Return [x, y] of the center of cell containing provided text 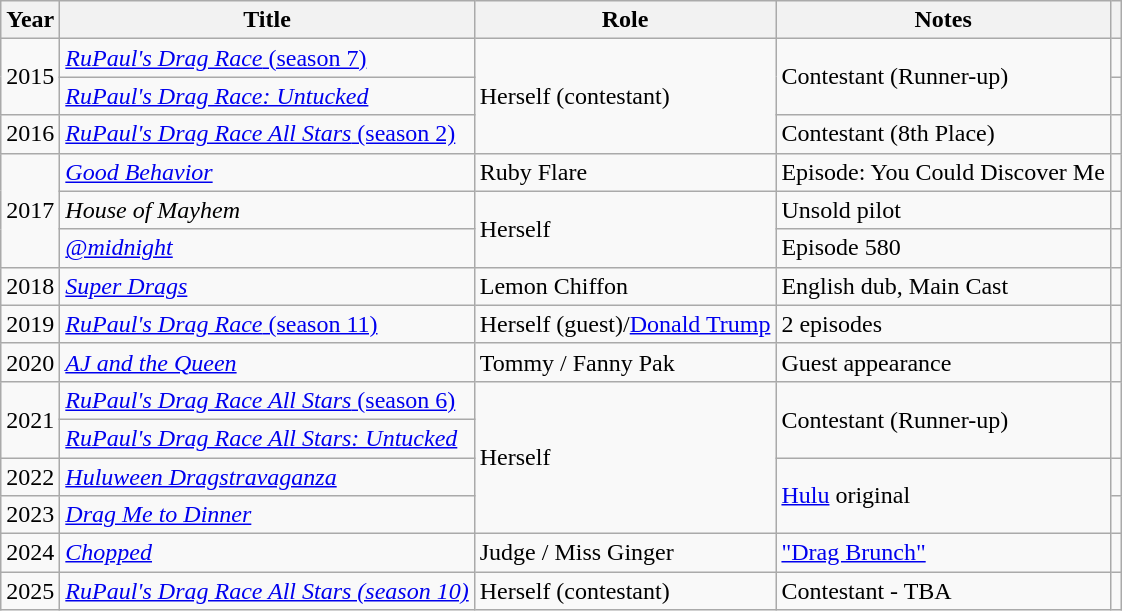
Contestant - TBA [943, 591]
2015 [30, 77]
RuPaul's Drag Race All Stars: Untucked [267, 438]
2017 [30, 210]
Unsold pilot [943, 210]
2018 [30, 286]
Title [267, 20]
2019 [30, 324]
RuPaul's Drag Race (season 7) [267, 58]
2024 [30, 553]
2020 [30, 362]
Notes [943, 20]
Episode: You Could Discover Me [943, 172]
RuPaul's Drag Race All Stars (season 6) [267, 400]
RuPaul's Drag Race All Stars (season 2) [267, 134]
Tommy / Fanny Pak [625, 362]
Drag Me to Dinner [267, 515]
Judge / Miss Ginger [625, 553]
RuPaul's Drag Race All Stars (season 10) [267, 591]
2 episodes [943, 324]
House of Mayhem [267, 210]
Year [30, 20]
Huluween Dragstravaganza [267, 477]
AJ and the Queen [267, 362]
Chopped [267, 553]
Role [625, 20]
2016 [30, 134]
2021 [30, 419]
Lemon Chiffon [625, 286]
2023 [30, 515]
Super Drags [267, 286]
Hulu original [943, 496]
2022 [30, 477]
RuPaul's Drag Race: Untucked [267, 96]
RuPaul's Drag Race (season 11) [267, 324]
Herself (guest)/Donald Trump [625, 324]
2025 [30, 591]
Episode 580 [943, 248]
English dub, Main Cast [943, 286]
"Drag Brunch" [943, 553]
Contestant (8th Place) [943, 134]
Good Behavior [267, 172]
Ruby Flare [625, 172]
Guest appearance [943, 362]
@midnight [267, 248]
